For the text-containing cell, return its midpoint in [x, y] coordinate format. 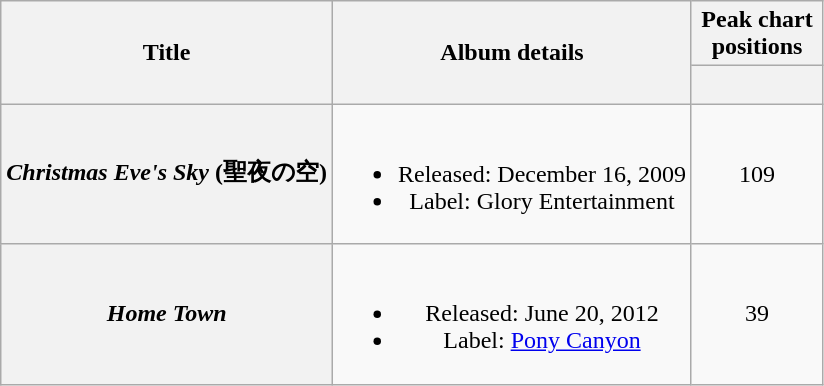
109 [756, 174]
Released: December 16, 2009Label: Glory Entertainment [512, 174]
Title [167, 52]
Peak chart positions [756, 34]
Home Town [167, 314]
39 [756, 314]
Album details [512, 52]
Released: June 20, 2012Label: Pony Canyon [512, 314]
Christmas Eve's Sky (聖夜の空) [167, 174]
